Locate the cell with the specified text and output its [x, y] center coordinate. 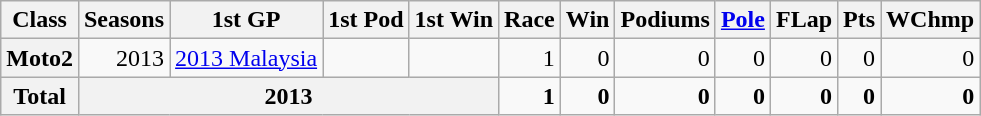
Pts [860, 20]
1st Win [454, 20]
Podiums [665, 20]
Win [588, 20]
WChmp [930, 20]
1st Pod [366, 20]
2013 Malaysia [246, 58]
FLap [804, 20]
Pole [742, 20]
Race [530, 20]
Total [40, 96]
Class [40, 20]
1st GP [246, 20]
Seasons [124, 20]
Moto2 [40, 58]
